Return [x, y] of the center of cell containing provided text 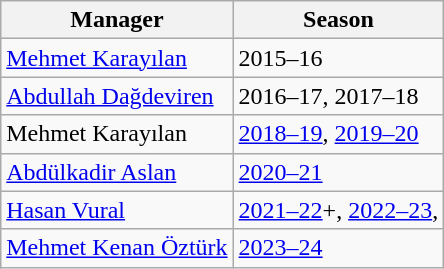
2023–24 [338, 248]
2021–22+, 2022–23, [338, 210]
2016–17, 2017–18 [338, 96]
Mehmet Kenan Öztürk [117, 248]
Season [338, 20]
Hasan Vural [117, 210]
Abdülkadir Aslan [117, 172]
Manager [117, 20]
2015–16 [338, 58]
2020–21 [338, 172]
2018–19, 2019–20 [338, 134]
Abdullah Dağdeviren [117, 96]
